Return (x, y) of the center of cell containing provided text 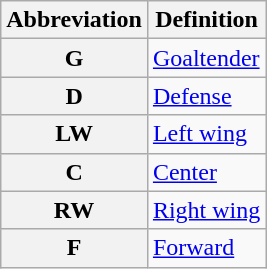
F (74, 248)
C (74, 172)
Left wing (206, 134)
Center (206, 172)
Abbreviation (74, 20)
RW (74, 210)
Forward (206, 248)
G (74, 58)
Definition (206, 20)
Goaltender (206, 58)
Defense (206, 96)
LW (74, 134)
Right wing (206, 210)
D (74, 96)
